Find where the given text appears and provide that cell's center as [X, Y] coordinate. 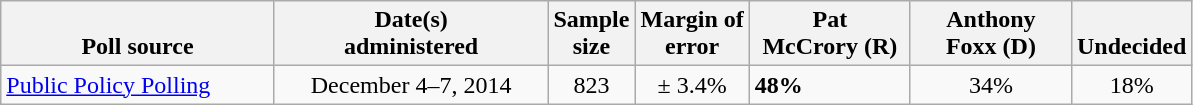
Public Policy Polling [138, 85]
Samplesize [592, 34]
December 4–7, 2014 [411, 85]
34% [990, 85]
AnthonyFoxx (D) [990, 34]
48% [830, 85]
Poll source [138, 34]
Margin oferror [692, 34]
Undecided [1131, 34]
PatMcCrory (R) [830, 34]
18% [1131, 85]
823 [592, 85]
Date(s)administered [411, 34]
± 3.4% [692, 85]
